Provide the [X, Y] coordinate of the cell's center where the given text is located.  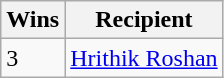
Wins [33, 20]
Hrithik Roshan [144, 58]
Recipient [144, 20]
3 [33, 58]
